Capture the cell that displays the provided text and extract its [x, y] central coordinate. 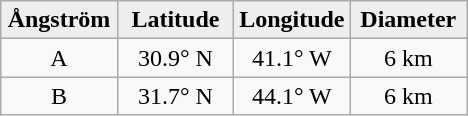
30.9° N [175, 58]
41.1° W [292, 58]
Diameter [408, 20]
Ångström [59, 20]
44.1° W [292, 96]
Latitude [175, 20]
A [59, 58]
31.7° N [175, 96]
Longitude [292, 20]
B [59, 96]
